Search for the cell housing the specified text and yield its (X, Y) center coordinate. 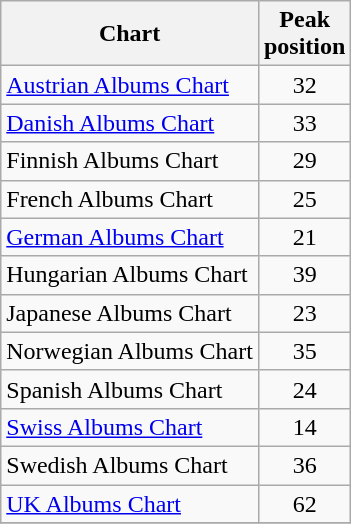
Danish Albums Chart (130, 123)
21 (304, 237)
German Albums Chart (130, 237)
35 (304, 351)
Austrian Albums Chart (130, 85)
Japanese Albums Chart (130, 313)
62 (304, 503)
French Albums Chart (130, 199)
Spanish Albums Chart (130, 389)
25 (304, 199)
Peakposition (304, 34)
36 (304, 465)
Swedish Albums Chart (130, 465)
Swiss Albums Chart (130, 427)
39 (304, 275)
23 (304, 313)
33 (304, 123)
Norwegian Albums Chart (130, 351)
UK Albums Chart (130, 503)
Chart (130, 34)
32 (304, 85)
29 (304, 161)
Hungarian Albums Chart (130, 275)
Finnish Albums Chart (130, 161)
24 (304, 389)
14 (304, 427)
